Return (X, Y) of the center of cell containing provided text 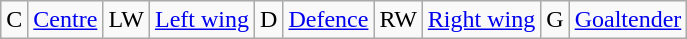
Centre (66, 20)
Right wing (481, 20)
G (555, 20)
Left wing (202, 20)
RW (398, 20)
Goaltender (628, 20)
Defence (328, 20)
D (269, 20)
C (14, 20)
LW (126, 20)
